Find where the given text appears and provide that cell's center as (X, Y) coordinate. 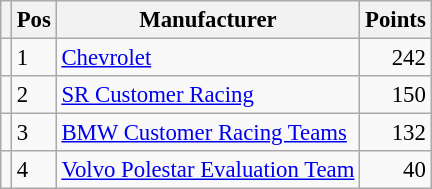
Volvo Polestar Evaluation Team (208, 170)
3 (34, 133)
132 (396, 133)
Chevrolet (208, 58)
4 (34, 170)
SR Customer Racing (208, 95)
1 (34, 58)
Points (396, 20)
40 (396, 170)
BMW Customer Racing Teams (208, 133)
Pos (34, 20)
150 (396, 95)
242 (396, 58)
2 (34, 95)
Manufacturer (208, 20)
